Extract the [x, y] coordinate from the center of the cell holding the provided text.  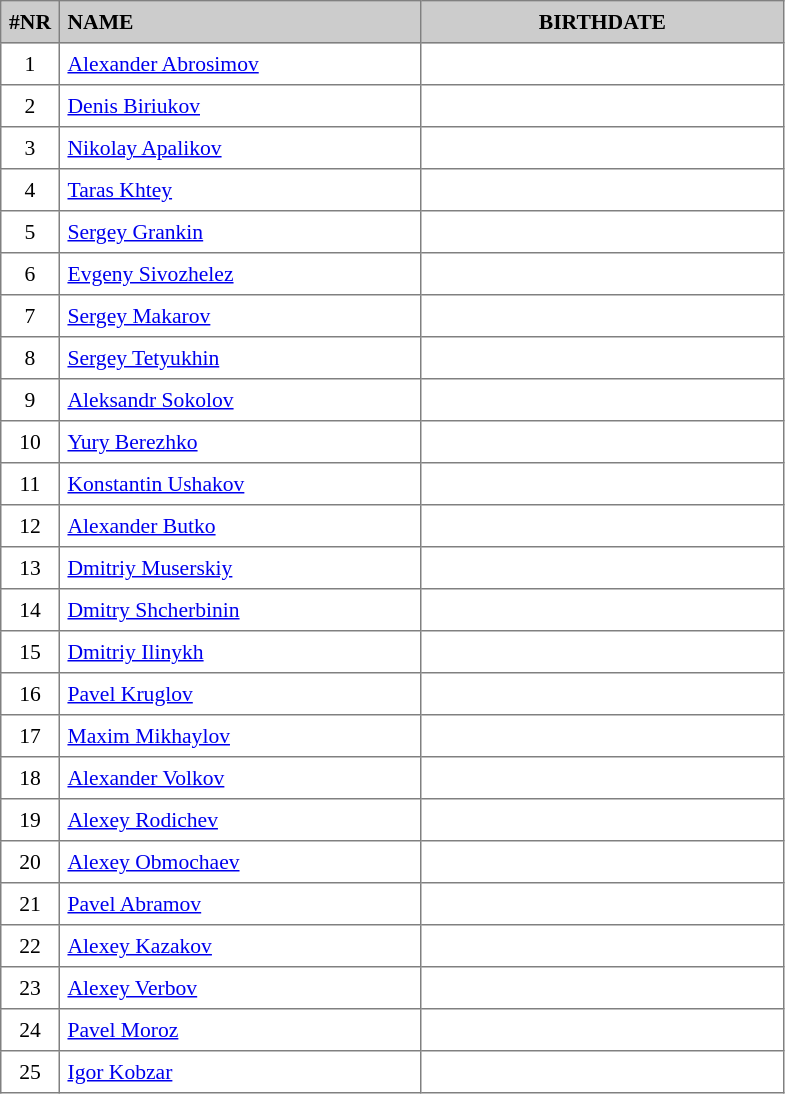
10 [30, 442]
Alexey Kazakov [240, 946]
11 [30, 484]
Alexander Butko [240, 526]
2 [30, 106]
17 [30, 736]
18 [30, 778]
20 [30, 862]
Aleksandr Sokolov [240, 400]
#NR [30, 22]
Dmitriy Muserskiy [240, 568]
Maxim Mikhaylov [240, 736]
Dmitry Shcherbinin [240, 610]
16 [30, 694]
Yury Berezhko [240, 442]
1 [30, 64]
8 [30, 358]
Taras Khtey [240, 190]
Pavel Kruglov [240, 694]
22 [30, 946]
Igor Kobzar [240, 1072]
12 [30, 526]
13 [30, 568]
Pavel Moroz [240, 1030]
Konstantin Ushakov [240, 484]
7 [30, 316]
Evgeny Sivozhelez [240, 274]
Nikolay Apalikov [240, 148]
Dmitriy Ilinykh [240, 652]
6 [30, 274]
BIRTHDATE [602, 22]
Pavel Abramov [240, 904]
Alexey Obmochaev [240, 862]
Alexey Rodichev [240, 820]
5 [30, 232]
25 [30, 1072]
Alexander Abrosimov [240, 64]
3 [30, 148]
14 [30, 610]
4 [30, 190]
Sergey Makarov [240, 316]
9 [30, 400]
24 [30, 1030]
19 [30, 820]
Sergey Grankin [240, 232]
21 [30, 904]
Sergey Tetyukhin [240, 358]
23 [30, 988]
15 [30, 652]
Denis Biriukov [240, 106]
NAME [240, 22]
Alexey Verbov [240, 988]
Alexander Volkov [240, 778]
